Return the (x, y) coordinate for the center point of the cell that contains the specified text.  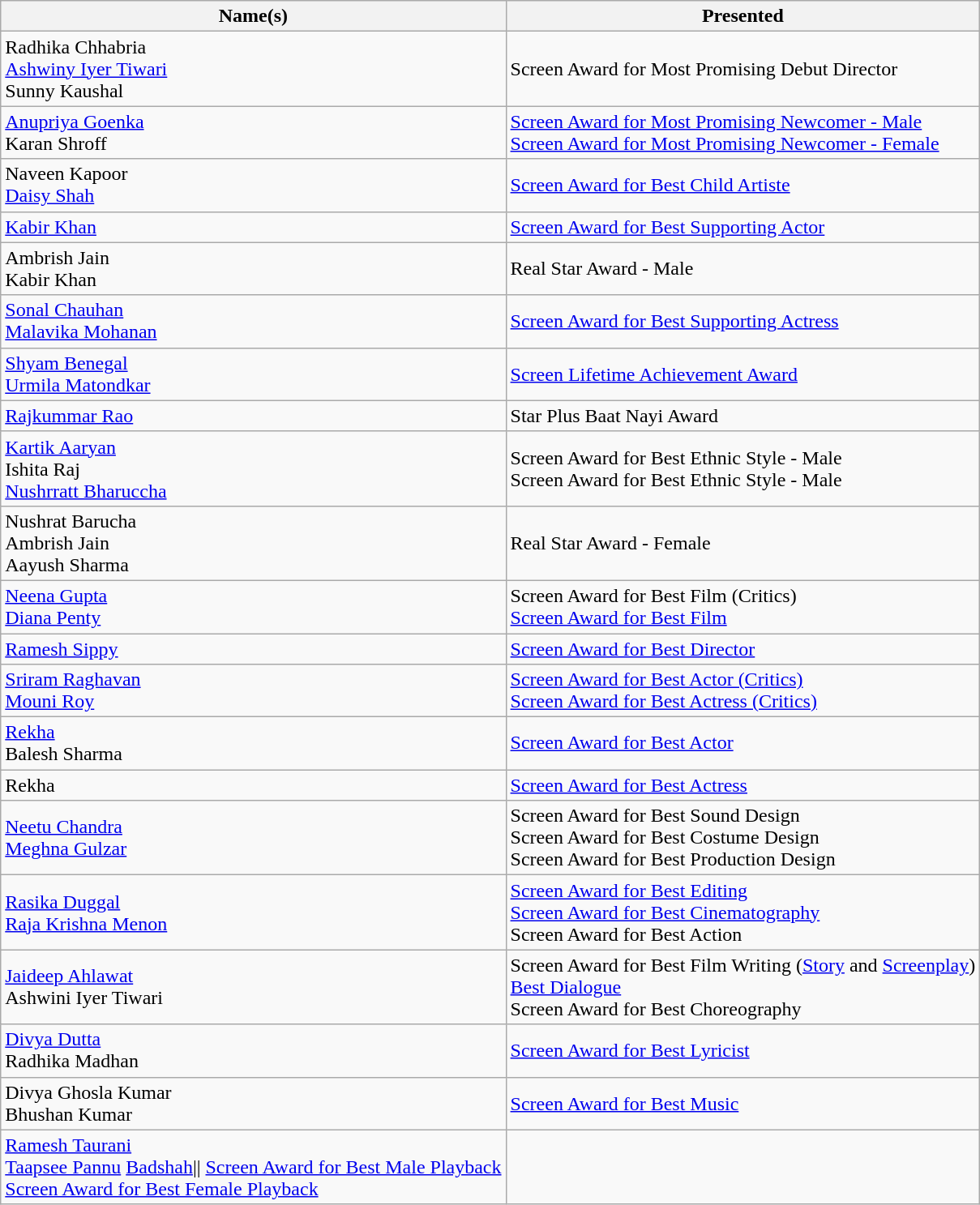
Rasika DuggalRaja Krishna Menon (253, 912)
Screen Lifetime Achievement Award (742, 374)
Sriram RaghavanMouni Roy (253, 690)
Naveen KapoorDaisy Shah (253, 185)
Ramesh Sippy (253, 649)
Sonal ChauhanMalavika Mohanan (253, 321)
Screen Award for Best Sound DesignScreen Award for Best Costume DesignScreen Award for Best Production Design (742, 838)
Kartik AaryanIshita RajNushrratt Bharuccha (253, 468)
Nushrat BaruchaAmbrish JainAayush Sharma (253, 543)
Divya DuttaRadhika Madhan (253, 1050)
Shyam BenegalUrmila Matondkar (253, 374)
Star Plus Baat Nayi Award (742, 416)
Divya Ghosla KumarBhushan Kumar (253, 1104)
Neetu ChandraMeghna Gulzar (253, 838)
Presented (742, 16)
Screen Award for Best Lyricist (742, 1050)
RekhaBalesh Sharma (253, 744)
Screen Award for Best Film Writing (Story and Screenplay)Best DialogueScreen Award for Best Choreography (742, 987)
Screen Award for Best Actor (Critics)Screen Award for Best Actress (Critics) (742, 690)
Screen Award for Best Actor (742, 744)
Rajkummar Rao (253, 416)
Screen Award for Best Ethnic Style - MaleScreen Award for Best Ethnic Style - Male (742, 468)
Name(s) (253, 16)
Rekha (253, 785)
Screen Award for Best Music (742, 1104)
Screen Award for Best Supporting Actor (742, 227)
Screen Award for Best EditingScreen Award for Best CinematographyScreen Award for Best Action (742, 912)
Screen Award for Best Child Artiste (742, 185)
Screen Award for Most Promising Debut Director (742, 69)
Neena GuptaDiana Penty (253, 606)
Screen Award for Best Director (742, 649)
Screen Award for Most Promising Newcomer - MaleScreen Award for Most Promising Newcomer - Female (742, 133)
Screen Award for Best Actress (742, 785)
Kabir Khan (253, 227)
Jaideep AhlawatAshwini Iyer Tiwari (253, 987)
Ambrish JainKabir Khan (253, 269)
Screen Award for Best Supporting Actress (742, 321)
Real Star Award - Female (742, 543)
Screen Award for Best Film (Critics)Screen Award for Best Film (742, 606)
Radhika ChhabriaAshwiny Iyer TiwariSunny Kaushal (253, 69)
Anupriya GoenkaKaran Shroff (253, 133)
Real Star Award - Male (742, 269)
Ramesh TauraniTaapsee Pannu Badshah|| Screen Award for Best Male PlaybackScreen Award for Best Female Playback (253, 1167)
